Locate the cell with the specified text and output its [x, y] center coordinate. 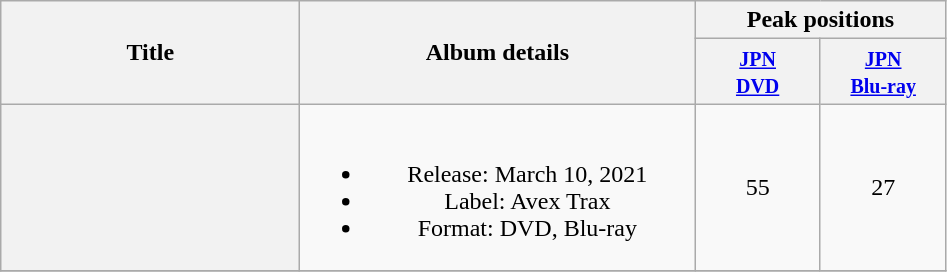
Peak positions [820, 20]
Release: March 10, 2021Label: Avex TraxFormat: DVD, Blu-ray [498, 188]
27 [883, 188]
Album details [498, 52]
JPNDVD [758, 72]
55 [758, 188]
JPNBlu-ray [883, 72]
Title [150, 52]
